Find where the given text appears and provide that cell's center as [X, Y] coordinate. 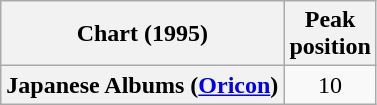
Chart (1995) [142, 34]
Japanese Albums (Oricon) [142, 85]
10 [330, 85]
Peakposition [330, 34]
